Search for the cell housing the specified text and yield its [x, y] center coordinate. 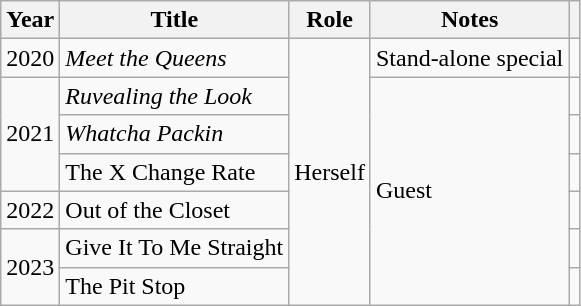
Whatcha Packin [174, 134]
2023 [30, 267]
Year [30, 20]
Notes [469, 20]
Ruvealing the Look [174, 96]
2022 [30, 210]
Out of the Closet [174, 210]
Give It To Me Straight [174, 248]
Meet the Queens [174, 58]
Guest [469, 191]
Title [174, 20]
Role [330, 20]
2020 [30, 58]
Stand-alone special [469, 58]
2021 [30, 134]
The Pit Stop [174, 286]
The X Change Rate [174, 172]
Herself [330, 172]
